Capture the cell that displays the provided text and extract its [X, Y] central coordinate. 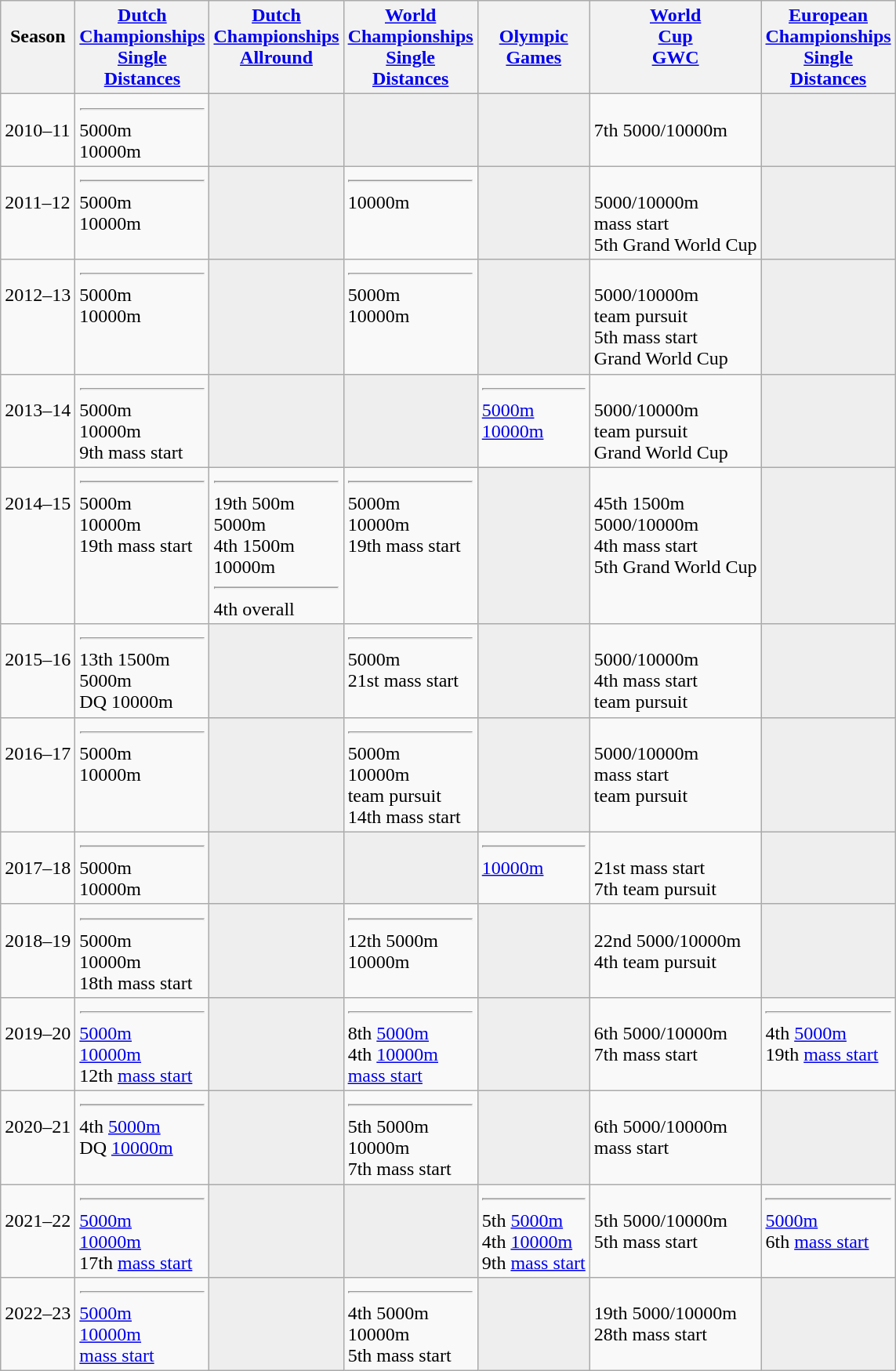
2011–12 [38, 213]
19th 5000/10000m 28th mass start [676, 1325]
European Championships Single Distances [828, 47]
6th 5000/10000m 7th mass start [676, 1044]
5th 5000m 10000m 7th mass start [411, 1137]
5th 5000/10000m 5th mass start [676, 1231]
2012–13 [38, 317]
2021–22 [38, 1231]
2015–16 [38, 671]
12th 5000m 10000m [411, 950]
2022–23 [38, 1325]
Season [38, 47]
5000m 10000m 18th mass start [143, 950]
5000m 21st mass start [411, 671]
5000m 6th mass start [828, 1231]
5th 5000m 4th 10000m 9th mass start [533, 1231]
5000m 10000m 12th mass start [143, 1044]
5000/10000m team pursuit 5th mass start Grand World Cup [676, 317]
5000/10000m mass start 5th Grand World Cup [676, 213]
2018–19 [38, 950]
5000m 10000m mass start [143, 1325]
8th 5000m 4th 10000m mass start [411, 1044]
World Championships Single Distances [411, 47]
5000/10000m 4th mass start team pursuit [676, 671]
5000m 10000m 17th mass start [143, 1231]
5000/10000m team pursuit Grand World Cup [676, 420]
World Cup GWC [676, 47]
4th 5000m DQ 10000m [143, 1137]
7th 5000/10000m [676, 130]
22nd 5000/10000m 4th team pursuit [676, 950]
21st mass start 7th team pursuit [676, 868]
6th 5000/10000m mass start [676, 1137]
2010–11 [38, 130]
2019–20 [38, 1044]
Dutch Championships Single Distances [143, 47]
5000m 10000m 9th mass start [143, 420]
13th 1500m 5000m DQ 10000m [143, 671]
4th 5000m 19th mass start [828, 1044]
Olympic Games [533, 47]
5000/10000m mass start team pursuit [676, 774]
Dutch Championships Allround [276, 47]
2020–21 [38, 1137]
45th 1500m 5000/10000m 4th mass start 5th Grand World Cup [676, 546]
2016–17 [38, 774]
2014–15 [38, 546]
4th 5000m 10000m 5th mass start [411, 1325]
2013–14 [38, 420]
5000m 10000m team pursuit 14th mass start [411, 774]
2017–18 [38, 868]
19th 500m 5000m 4th 1500m 10000m 4th overall [276, 546]
